Return (x, y) of the center of cell containing provided text 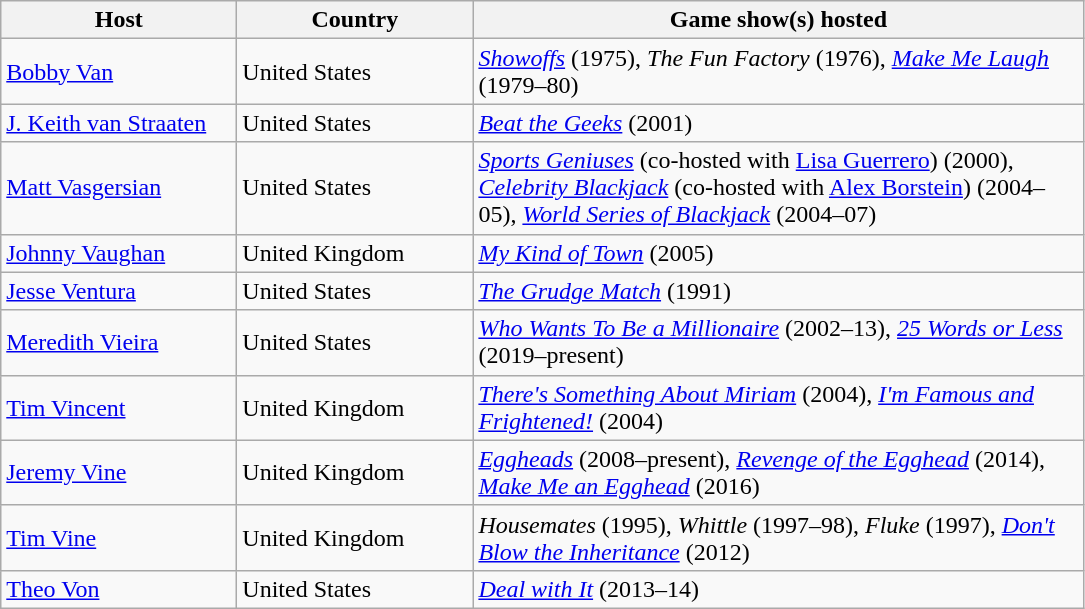
Johnny Vaughan (119, 253)
Showoffs (1975), The Fun Factory (1976), Make Me Laugh (1979–80) (778, 72)
Tim Vincent (119, 408)
Bobby Van (119, 72)
Deal with It (2013–14) (778, 589)
Meredith Vieira (119, 342)
J. Keith van Straaten (119, 123)
Host (119, 20)
Tim Vine (119, 538)
Theo Von (119, 589)
The Grudge Match (1991) (778, 291)
There's Something About Miriam (2004), I'm Famous and Frightened! (2004) (778, 408)
Beat the Geeks (2001) (778, 123)
My Kind of Town (2005) (778, 253)
Matt Vasgersian (119, 188)
Jesse Ventura (119, 291)
Eggheads (2008–present), Revenge of the Egghead (2014), Make Me an Egghead (2016) (778, 472)
Who Wants To Be a Millionaire (2002–13), 25 Words or Less (2019–present) (778, 342)
Housemates (1995), Whittle (1997–98), Fluke (1997), Don't Blow the Inheritance (2012) (778, 538)
Jeremy Vine (119, 472)
Game show(s) hosted (778, 20)
Country (355, 20)
